Search for the cell housing the specified text and yield its [x, y] center coordinate. 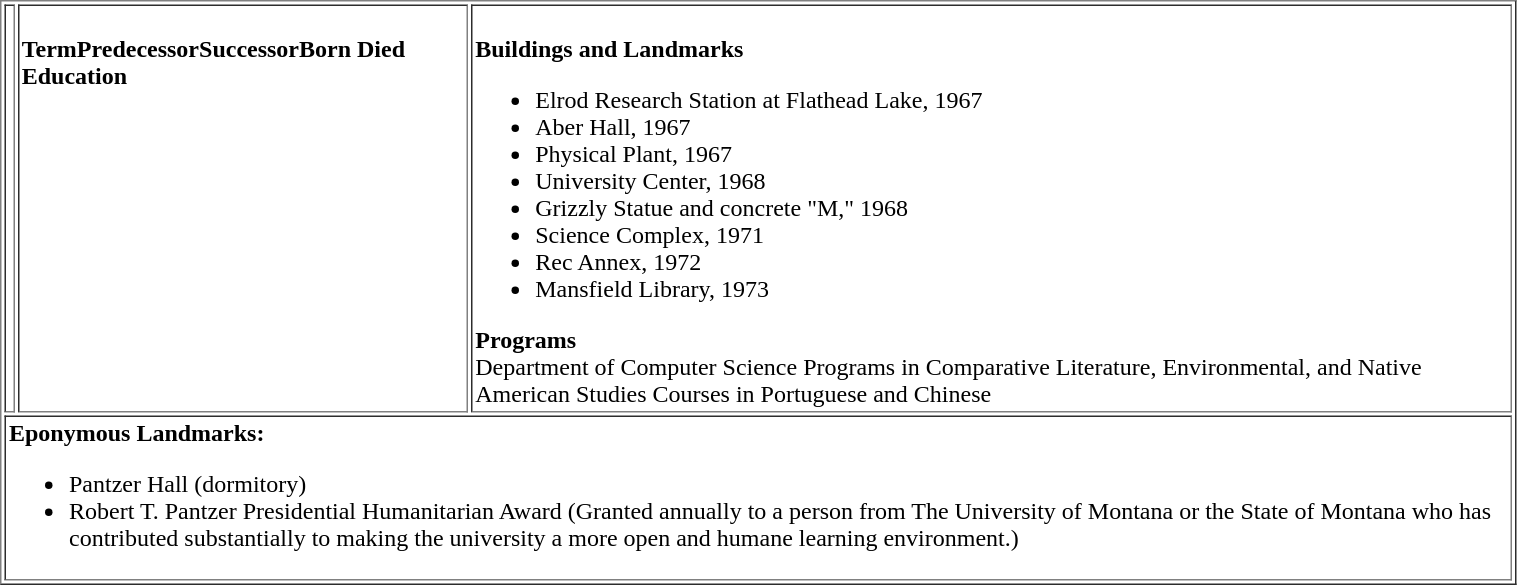
TermPredecessorSuccessorBorn Died Education [242, 208]
